Pinpoint the cell where the given text exists, returning its (X, Y) midpoint coordinate. 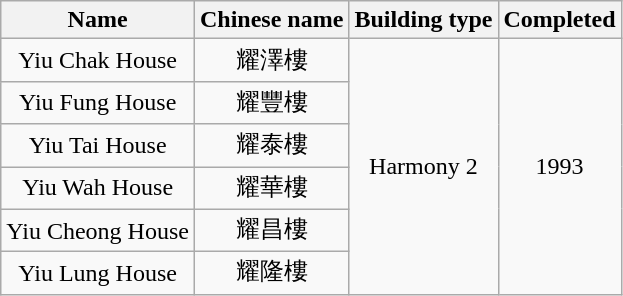
1993 (560, 166)
Yiu Fung House (98, 102)
Harmony 2 (424, 166)
Yiu Wah House (98, 188)
Yiu Lung House (98, 274)
耀泰樓 (271, 146)
Yiu Cheong House (98, 230)
Building type (424, 20)
Yiu Chak House (98, 60)
耀隆樓 (271, 274)
Chinese name (271, 20)
Yiu Tai House (98, 146)
耀華樓 (271, 188)
Name (98, 20)
耀昌樓 (271, 230)
Completed (560, 20)
耀澤樓 (271, 60)
耀豐樓 (271, 102)
